Extract the (X, Y) coordinate from the center of the cell holding the provided text.  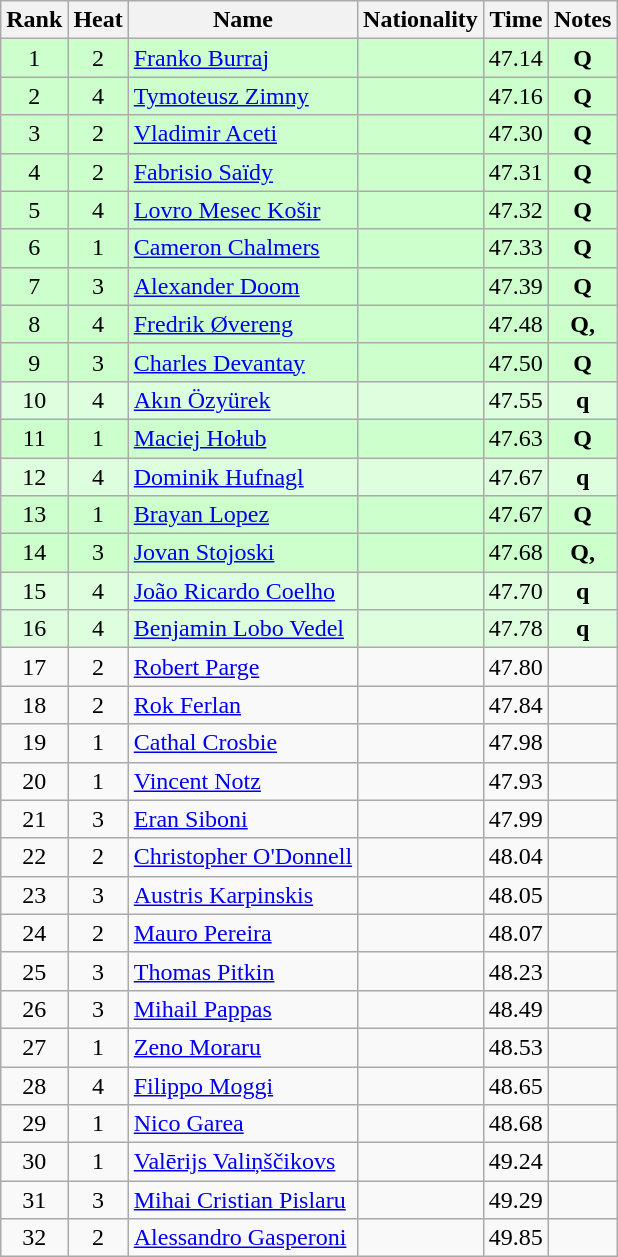
47.68 (516, 553)
47.31 (516, 172)
Vladimir Aceti (242, 134)
10 (34, 400)
47.14 (516, 58)
Name (242, 20)
Lovro Mesec Košir (242, 210)
48.23 (516, 971)
Rok Ferlan (242, 705)
47.99 (516, 819)
23 (34, 895)
Notes (582, 20)
17 (34, 667)
47.32 (516, 210)
14 (34, 553)
30 (34, 1162)
Charles Devantay (242, 362)
13 (34, 515)
6 (34, 248)
Alexander Doom (242, 286)
49.29 (516, 1200)
48.49 (516, 1009)
47.84 (516, 705)
Fabrisio Saïdy (242, 172)
26 (34, 1009)
48.65 (516, 1085)
12 (34, 477)
47.30 (516, 134)
9 (34, 362)
Heat (98, 20)
47.48 (516, 324)
Akın Özyürek (242, 400)
Rank (34, 20)
28 (34, 1085)
Christopher O'Donnell (242, 857)
Franko Burraj (242, 58)
47.16 (516, 96)
47.55 (516, 400)
Time (516, 20)
Filippo Moggi (242, 1085)
47.93 (516, 781)
21 (34, 819)
47.39 (516, 286)
Benjamin Lobo Vedel (242, 629)
Vincent Notz (242, 781)
Fredrik Øvereng (242, 324)
Nationality (421, 20)
47.50 (516, 362)
11 (34, 438)
Dominik Hufnagl (242, 477)
47.63 (516, 438)
47.98 (516, 743)
Tymoteusz Zimny (242, 96)
Robert Parge (242, 667)
Alessandro Gasperoni (242, 1238)
47.70 (516, 591)
Cameron Chalmers (242, 248)
5 (34, 210)
49.24 (516, 1162)
24 (34, 933)
48.53 (516, 1047)
Brayan Lopez (242, 515)
20 (34, 781)
47.78 (516, 629)
29 (34, 1124)
22 (34, 857)
15 (34, 591)
48.05 (516, 895)
Thomas Pitkin (242, 971)
Maciej Hołub (242, 438)
Austris Karpinskis (242, 895)
47.33 (516, 248)
19 (34, 743)
25 (34, 971)
48.68 (516, 1124)
Nico Garea (242, 1124)
Mihai Cristian Pislaru (242, 1200)
18 (34, 705)
Mauro Pereira (242, 933)
Cathal Crosbie (242, 743)
João Ricardo Coelho (242, 591)
48.07 (516, 933)
49.85 (516, 1238)
27 (34, 1047)
16 (34, 629)
48.04 (516, 857)
31 (34, 1200)
32 (34, 1238)
Eran Siboni (242, 819)
Jovan Stojoski (242, 553)
Mihail Pappas (242, 1009)
8 (34, 324)
47.80 (516, 667)
Zeno Moraru (242, 1047)
Valērijs Valiņščikovs (242, 1162)
7 (34, 286)
